For the text-containing cell, return its midpoint in (x, y) coordinate format. 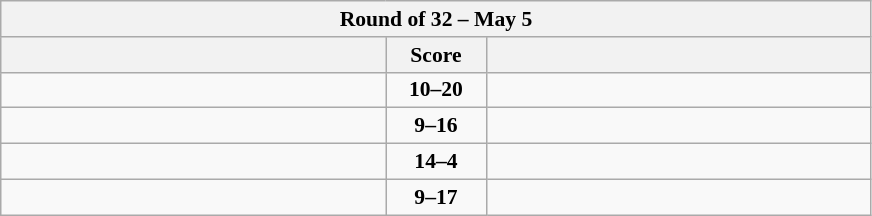
10–20 (436, 90)
Score (436, 55)
Round of 32 – May 5 (436, 19)
9–16 (436, 126)
9–17 (436, 197)
14–4 (436, 162)
